Extract the (X, Y) coordinate from the center of the cell holding the provided text.  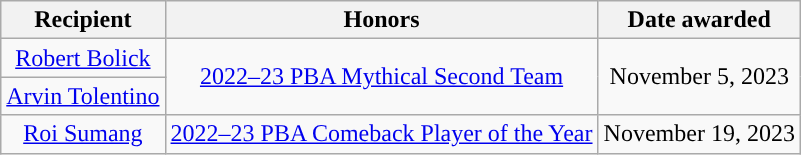
2022–23 PBA Comeback Player of the Year (382, 134)
November 19, 2023 (699, 134)
Roi Sumang (83, 134)
Arvin Tolentino (83, 96)
November 5, 2023 (699, 77)
Honors (382, 20)
Recipient (83, 20)
Robert Bolick (83, 58)
Date awarded (699, 20)
2022–23 PBA Mythical Second Team (382, 77)
